Locate the cell with the specified text and output its [x, y] center coordinate. 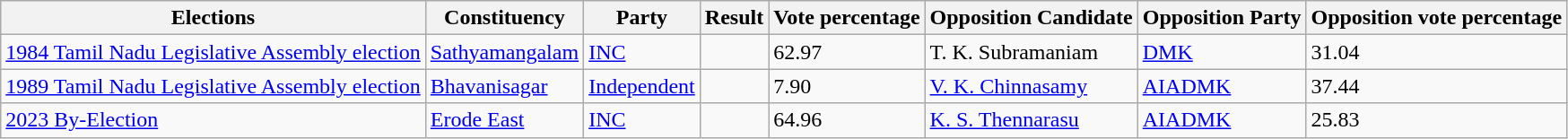
Constituency [504, 18]
62.97 [847, 52]
Bhavanisagar [504, 86]
2023 By-Election [213, 120]
Opposition Candidate [1032, 18]
Sathyamangalam [504, 52]
T. K. Subramaniam [1032, 52]
1989 Tamil Nadu Legislative Assembly election [213, 86]
7.90 [847, 86]
1984 Tamil Nadu Legislative Assembly election [213, 52]
31.04 [1437, 52]
Opposition vote percentage [1437, 18]
V. K. Chinnasamy [1032, 86]
DMK [1222, 52]
37.44 [1437, 86]
64.96 [847, 120]
Elections [213, 18]
Erode East [504, 120]
Opposition Party [1222, 18]
Independent [642, 86]
Vote percentage [847, 18]
K. S. Thennarasu [1032, 120]
Result [734, 18]
25.83 [1437, 120]
Party [642, 18]
